Determine the [x, y] coordinate at the center of the cell enclosing the given text.  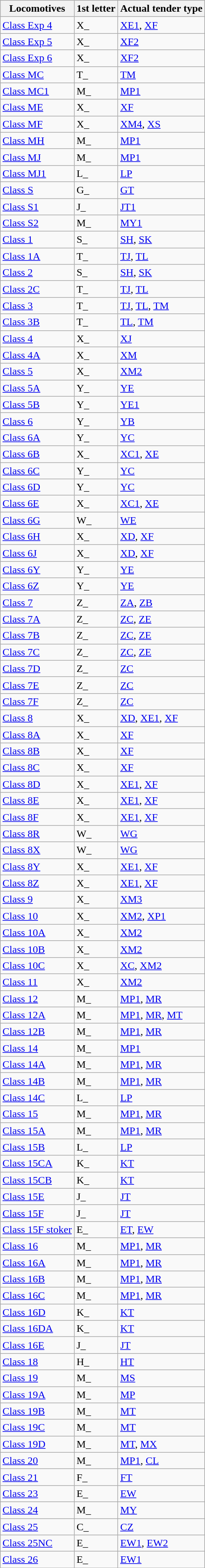
F_ [96, 1477]
Class 12B [37, 1032]
Class 6J [37, 553]
Class 8E [37, 801]
Class S2 [37, 223]
MS [161, 1378]
TM [161, 75]
Class MC [37, 75]
Class 10 [37, 916]
Class S1 [37, 207]
ET, EW [161, 1229]
Class 19C [37, 1428]
Class Exp 6 [37, 58]
XC, XM2 [161, 965]
Class 19B [37, 1411]
Class 6Y [37, 570]
Class 10B [37, 949]
MY1 [161, 223]
Class 19 [37, 1378]
Class 8C [37, 768]
Class MJ [37, 157]
Class 8Y [37, 867]
Class 25NC [37, 1543]
TL, TM [161, 322]
Class MJ1 [37, 173]
Class 4A [37, 355]
Class 25 [37, 1526]
Class 20 [37, 1460]
Class 2 [37, 273]
Class 16E [37, 1345]
Class 8A [37, 735]
Class 8B [37, 751]
Class 16B [37, 1279]
Class 7A [37, 619]
Class 5A [37, 388]
Class 15CA [37, 1164]
YE1 [161, 404]
Class 7F [37, 701]
Class 16D [37, 1312]
Class 15A [37, 1131]
Class MF [37, 124]
EW1 [161, 1560]
Class 6C [37, 470]
Class 12A [37, 1015]
MP [161, 1395]
Class 8X [37, 850]
Class 15E [37, 1196]
Class 19D [37, 1444]
Class ME [37, 108]
MP1, CL [161, 1460]
MY [161, 1510]
EW1, EW2 [161, 1543]
Class Exp 4 [37, 25]
Class 21 [37, 1477]
XM2, XP1 [161, 916]
Class 7D [37, 668]
JT1 [161, 207]
Class 14A [37, 1065]
1st letter [96, 9]
Class 15B [37, 1147]
Class 14B [37, 1081]
G_ [96, 190]
Class 14C [37, 1098]
Class 2C [37, 289]
Class 18 [37, 1362]
ZA, ZB [161, 603]
XM [161, 355]
XM4, XS [161, 124]
Class 6H [37, 537]
Class 6E [37, 504]
Class 6Z [37, 586]
TJ, TL, TM [161, 306]
Class Exp 5 [37, 42]
Class 8D [37, 784]
Class 16A [37, 1263]
Class 7 [37, 603]
Class 16 [37, 1246]
Class 8R [37, 834]
Class 19A [37, 1395]
Class 7B [37, 636]
Class 10C [37, 965]
XJ [161, 339]
Class 26 [37, 1560]
Class 14 [37, 1048]
Class 23 [37, 1493]
CZ [161, 1526]
Class 4 [37, 339]
Class 24 [37, 1510]
Class 6A [37, 437]
Class 8F [37, 817]
Class 16DA [37, 1329]
Class 6B [37, 454]
C_ [96, 1526]
Class 15F [37, 1213]
Class 16C [37, 1296]
Class 15F stoker [37, 1229]
XD, XE1, XF [161, 718]
Class 12 [37, 998]
FT [161, 1477]
Class S [37, 190]
Class 3B [37, 322]
Class 15CB [37, 1180]
HT [161, 1362]
Class 8Z [37, 883]
GT [161, 190]
WE [161, 520]
Class 6D [37, 487]
Class 9 [37, 900]
XM3 [161, 900]
Class 7C [37, 652]
Class 8 [37, 718]
YB [161, 421]
Actual tender type [161, 9]
Class MH [37, 140]
EW [161, 1493]
Locomotives [37, 9]
Class MC1 [37, 91]
MP1, MR, MT [161, 1015]
Class 7E [37, 685]
Class 10A [37, 932]
Class 11 [37, 982]
Class 6 [37, 421]
MT, MX [161, 1444]
Class 15 [37, 1114]
Class 6G [37, 520]
Class 5B [37, 404]
Class 1 [37, 240]
H_ [96, 1362]
Class 1A [37, 256]
Class 3 [37, 306]
Class 5 [37, 372]
